Pinpoint the cell where the given text exists, returning its [X, Y] midpoint coordinate. 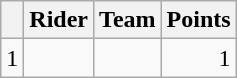
Team [128, 20]
Rider [59, 20]
Points [198, 20]
